Find where the given text appears and provide that cell's center as [x, y] coordinate. 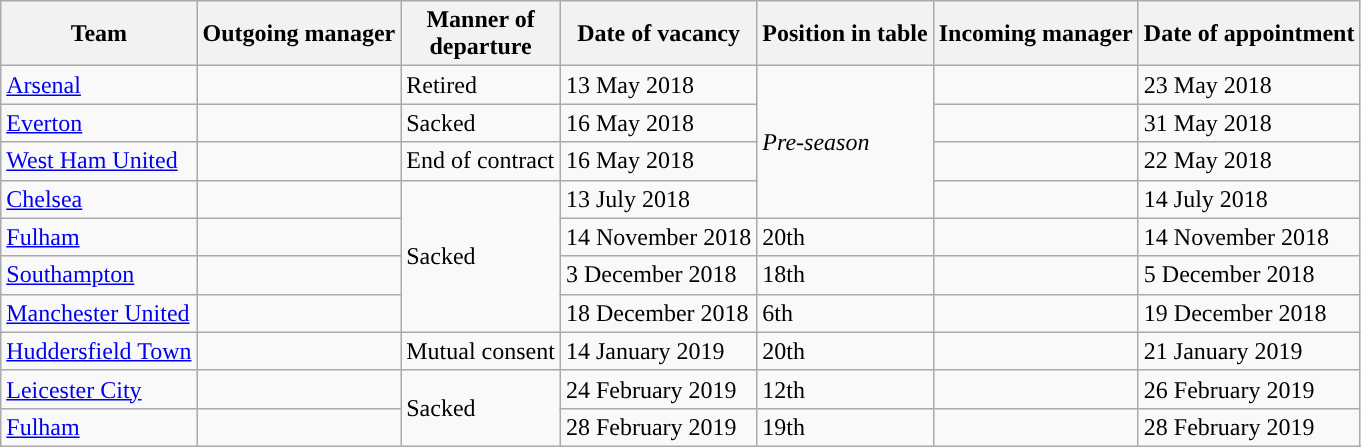
Team [99, 34]
23 May 2018 [1249, 85]
13 July 2018 [658, 199]
Outgoing manager [299, 34]
14 July 2018 [1249, 199]
Pre-season [845, 142]
Manchester United [99, 313]
Huddersfield Town [99, 351]
24 February 2019 [658, 389]
Incoming manager [1036, 34]
26 February 2019 [1249, 389]
18th [845, 275]
Southampton [99, 275]
Arsenal [99, 85]
19 December 2018 [1249, 313]
Everton [99, 123]
Leicester City [99, 389]
22 May 2018 [1249, 161]
Chelsea [99, 199]
3 December 2018 [658, 275]
Date of appointment [1249, 34]
6th [845, 313]
West Ham United [99, 161]
19th [845, 427]
12th [845, 389]
Manner ofdeparture [481, 34]
18 December 2018 [658, 313]
Retired [481, 85]
13 May 2018 [658, 85]
Date of vacancy [658, 34]
Position in table [845, 34]
5 December 2018 [1249, 275]
Mutual consent [481, 351]
21 January 2019 [1249, 351]
End of contract [481, 161]
14 January 2019 [658, 351]
31 May 2018 [1249, 123]
